Locate the cell with the specified text and output its (x, y) center coordinate. 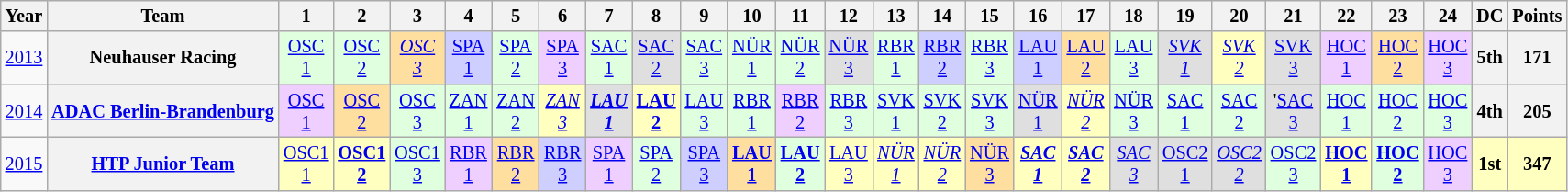
8 (657, 16)
10 (752, 16)
Points (1537, 16)
15 (989, 16)
OSC23 (1294, 164)
9 (704, 16)
2014 (24, 111)
24 (1448, 16)
2015 (24, 164)
OSC21 (1185, 164)
19 (1185, 16)
347 (1537, 164)
5th (1490, 58)
205 (1537, 111)
6 (562, 16)
Year (24, 16)
OSC11 (306, 164)
Neuhauser Racing (163, 58)
3 (417, 16)
OSC13 (417, 164)
171 (1537, 58)
ZAN2 (516, 111)
OSC22 (1239, 164)
1 (306, 16)
22 (1346, 16)
OSC12 (361, 164)
DC (1490, 16)
18 (1134, 16)
2 (361, 16)
20 (1239, 16)
HTP Junior Team (163, 164)
11 (800, 16)
ZAN3 (562, 111)
2013 (24, 58)
17 (1086, 16)
4 (469, 16)
12 (848, 16)
21 (1294, 16)
4th (1490, 111)
ZAN1 (469, 111)
5 (516, 16)
14 (942, 16)
23 (1397, 16)
16 (1039, 16)
'SAC3 (1294, 111)
ADAC Berlin-Brandenburg (163, 111)
Team (163, 16)
13 (895, 16)
1st (1490, 164)
7 (608, 16)
